Extract the [X, Y] coordinate from the center of the cell holding the provided text.  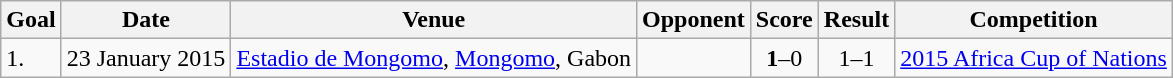
1–1 [856, 58]
Opponent [694, 20]
Venue [434, 20]
Result [856, 20]
Goal [31, 20]
1–0 [784, 58]
2015 Africa Cup of Nations [1034, 58]
1. [31, 58]
Date [146, 20]
Estadio de Mongomo, Mongomo, Gabon [434, 58]
Competition [1034, 20]
Score [784, 20]
23 January 2015 [146, 58]
